Search for the cell housing the specified text and yield its (x, y) center coordinate. 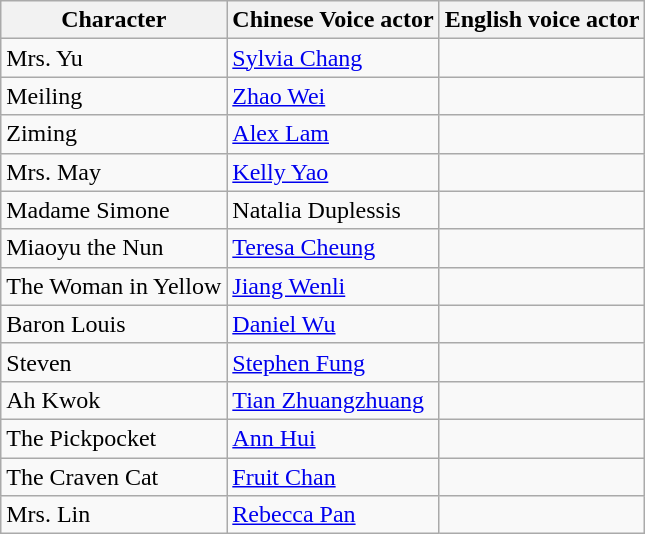
Character (114, 20)
The Woman in Yellow (114, 286)
Ah Kwok (114, 400)
Madame Simone (114, 210)
Kelly Yao (333, 172)
Mrs. Lin (114, 515)
Ziming (114, 134)
The Pickpocket (114, 438)
Mrs. Yu (114, 58)
Natalia Duplessis (333, 210)
Tian Zhuangzhuang (333, 400)
English voice actor (542, 20)
Rebecca Pan (333, 515)
Miaoyu the Nun (114, 248)
Teresa Cheung (333, 248)
Baron Louis (114, 324)
The Craven Cat (114, 477)
Sylvia Chang (333, 58)
Fruit Chan (333, 477)
Meiling (114, 96)
Alex Lam (333, 134)
Zhao Wei (333, 96)
Stephen Fung (333, 362)
Ann Hui (333, 438)
Chinese Voice actor (333, 20)
Jiang Wenli (333, 286)
Steven (114, 362)
Daniel Wu (333, 324)
Mrs. May (114, 172)
